Capture the cell that displays the provided text and extract its [X, Y] central coordinate. 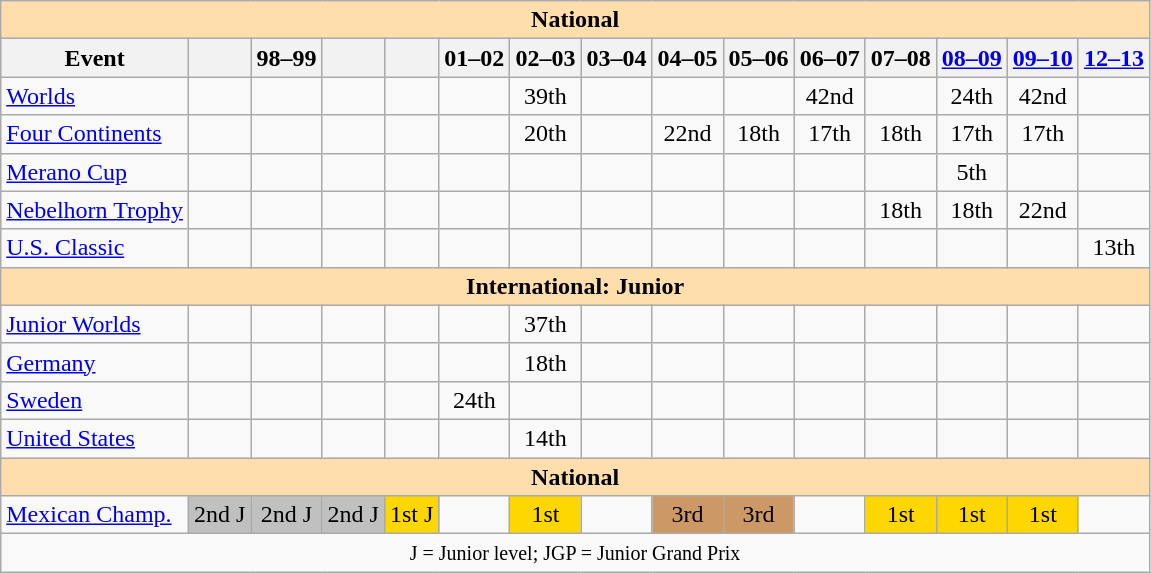
Merano Cup [95, 172]
98–99 [286, 58]
14th [546, 438]
37th [546, 324]
09–10 [1042, 58]
Event [95, 58]
Nebelhorn Trophy [95, 210]
International: Junior [576, 286]
01–02 [474, 58]
U.S. Classic [95, 248]
Mexican Champ. [95, 515]
06–07 [830, 58]
39th [546, 96]
08–09 [972, 58]
20th [546, 134]
Germany [95, 362]
1st J [411, 515]
Worlds [95, 96]
Junior Worlds [95, 324]
J = Junior level; JGP = Junior Grand Prix [576, 553]
Sweden [95, 400]
5th [972, 172]
13th [1114, 248]
03–04 [616, 58]
05–06 [758, 58]
07–08 [900, 58]
Four Continents [95, 134]
02–03 [546, 58]
04–05 [688, 58]
12–13 [1114, 58]
United States [95, 438]
